Detect which cell encompasses the target text, then output its (x, y) center coordinate. 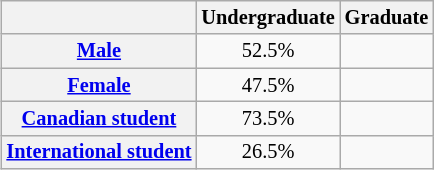
52.5% (268, 51)
73.5% (268, 119)
Canadian student (100, 119)
47.5% (268, 85)
Male (100, 51)
Female (100, 85)
Undergraduate (268, 18)
International student (100, 152)
Graduate (386, 18)
26.5% (268, 152)
